Search for the cell housing the specified text and yield its [x, y] center coordinate. 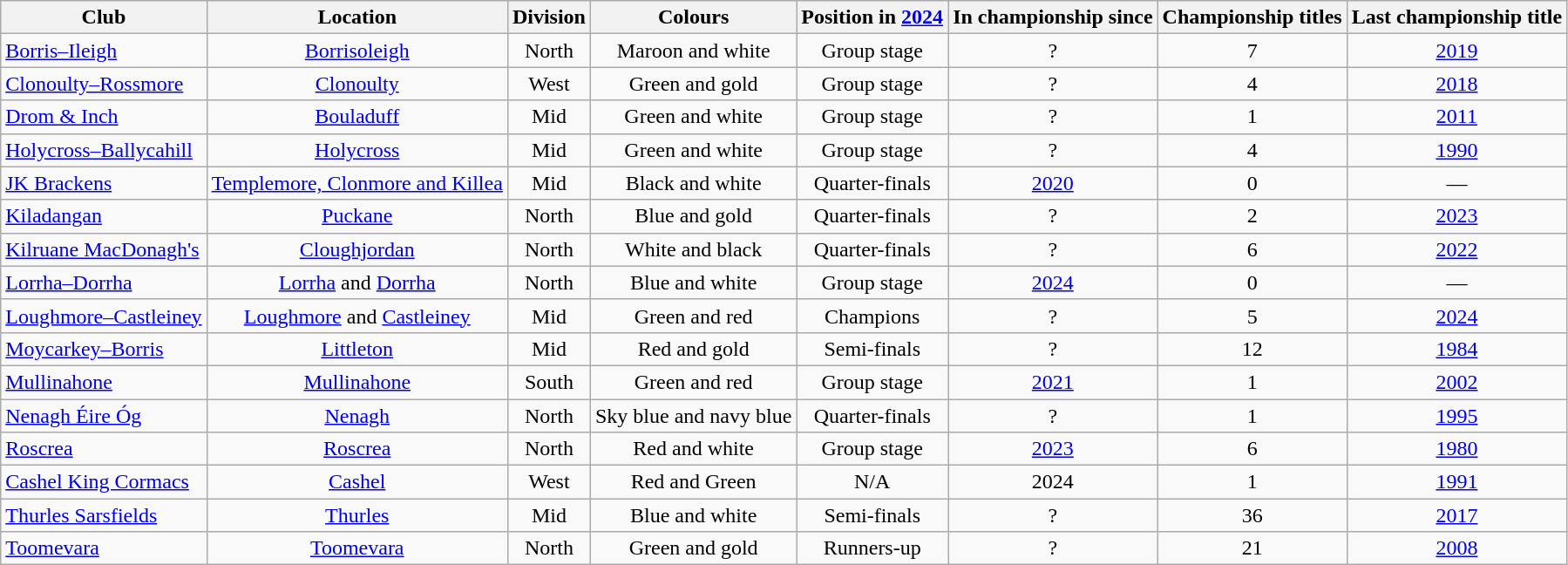
Puckane [357, 216]
White and black [693, 249]
Drom & Inch [104, 117]
21 [1252, 548]
1991 [1456, 482]
Club [104, 17]
Sky blue and navy blue [693, 416]
Cloughjordan [357, 249]
2008 [1456, 548]
Kiladangan [104, 216]
Runners-up [872, 548]
1990 [1456, 150]
Thurles [357, 515]
N/A [872, 482]
Borris–Ileigh [104, 51]
2020 [1053, 183]
2022 [1456, 249]
Lorrha and Dorrha [357, 282]
Cashel King Cormacs [104, 482]
36 [1252, 515]
Nenagh Éire Óg [104, 416]
Lorrha–Dorrha [104, 282]
Holycross–Ballycahill [104, 150]
Red and gold [693, 349]
Last championship title [1456, 17]
Templemore, Clonmore and Killea [357, 183]
2002 [1456, 382]
Division [549, 17]
1995 [1456, 416]
12 [1252, 349]
Red and Green [693, 482]
5 [1252, 316]
Clonoulty–Rossmore [104, 84]
1980 [1456, 449]
Location [357, 17]
Loughmore and Castleiney [357, 316]
1984 [1456, 349]
Position in 2024 [872, 17]
7 [1252, 51]
Cashel [357, 482]
Littleton [357, 349]
2021 [1053, 382]
2018 [1456, 84]
Moycarkey–Borris [104, 349]
Thurles Sarsfields [104, 515]
Holycross [357, 150]
In championship since [1053, 17]
Red and white [693, 449]
Colours [693, 17]
Clonoulty [357, 84]
Blue and gold [693, 216]
2019 [1456, 51]
2011 [1456, 117]
Nenagh [357, 416]
Bouladuff [357, 117]
Maroon and white [693, 51]
South [549, 382]
JK Brackens [104, 183]
Black and white [693, 183]
Kilruane MacDonagh's [104, 249]
Champions [872, 316]
Loughmore–Castleiney [104, 316]
Borrisoleigh [357, 51]
Championship titles [1252, 17]
2 [1252, 216]
2017 [1456, 515]
